Find where the given text appears and provide that cell's center as [X, Y] coordinate. 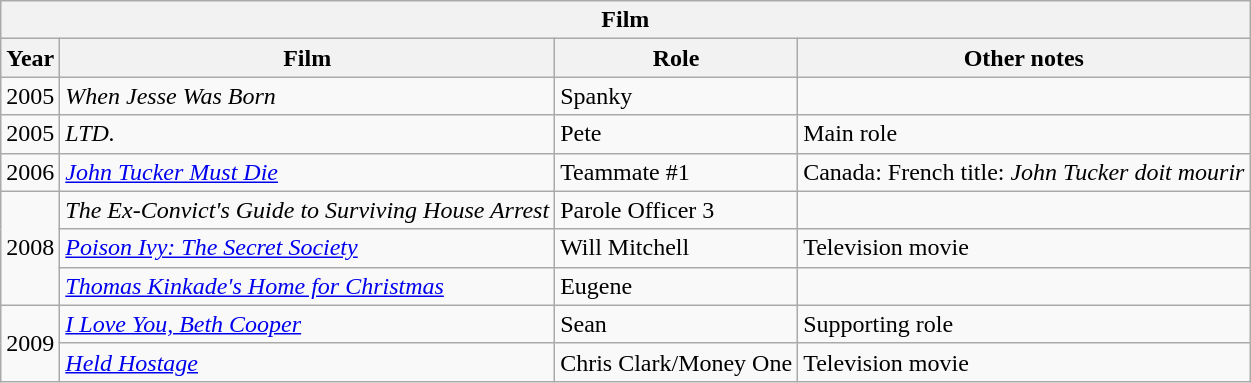
Eugene [676, 286]
Role [676, 58]
Will Mitchell [676, 248]
Chris Clark/Money One [676, 362]
When Jesse Was Born [308, 96]
2006 [30, 172]
Year [30, 58]
Thomas Kinkade's Home for Christmas [308, 286]
2009 [30, 343]
Poison Ivy: The Secret Society [308, 248]
Pete [676, 134]
Main role [1024, 134]
Teammate #1 [676, 172]
Other notes [1024, 58]
I Love You, Beth Cooper [308, 324]
Parole Officer 3 [676, 210]
Spanky [676, 96]
2008 [30, 248]
Sean [676, 324]
LTD. [308, 134]
Canada: French title: John Tucker doit mourir [1024, 172]
John Tucker Must Die [308, 172]
Held Hostage [308, 362]
Supporting role [1024, 324]
The Ex-Convict's Guide to Surviving House Arrest [308, 210]
